Return (x, y) of the center of cell containing provided text 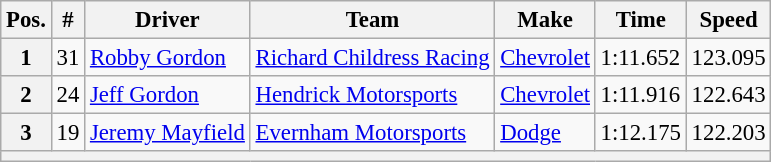
Jeremy Mayfield (168, 133)
1:11.916 (640, 95)
122.643 (728, 95)
Hendrick Motorsports (372, 95)
2 (26, 95)
Pos. (26, 20)
Speed (728, 20)
1 (26, 58)
1:12.175 (640, 133)
# (68, 20)
31 (68, 58)
3 (26, 133)
123.095 (728, 58)
24 (68, 95)
Robby Gordon (168, 58)
Richard Childress Racing (372, 58)
Time (640, 20)
19 (68, 133)
Jeff Gordon (168, 95)
Make (545, 20)
Dodge (545, 133)
Team (372, 20)
Driver (168, 20)
122.203 (728, 133)
Evernham Motorsports (372, 133)
1:11.652 (640, 58)
